For the text-containing cell, return its midpoint in [X, Y] coordinate format. 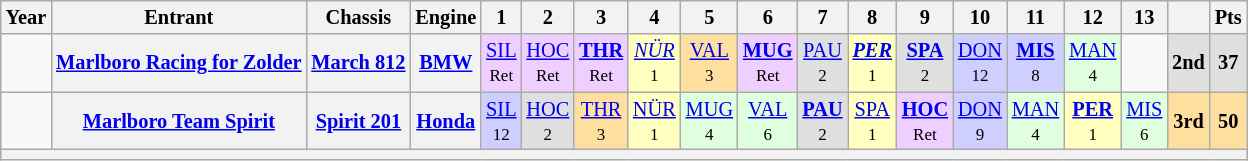
Engine [446, 17]
11 [1036, 17]
SPA1 [872, 121]
Marlboro Racing for Zolder [178, 63]
SIL12 [501, 121]
2 [548, 17]
3 [601, 17]
4 [654, 17]
3rd [1188, 121]
Chassis [358, 17]
2nd [1188, 63]
Marlboro Team Spirit [178, 121]
March 812 [358, 63]
Entrant [178, 17]
10 [980, 17]
MUGRet [768, 63]
1 [501, 17]
50 [1228, 121]
THR3 [601, 121]
12 [1092, 17]
8 [872, 17]
VAL6 [768, 121]
13 [1144, 17]
Pts [1228, 17]
VAL3 [710, 63]
9 [925, 17]
BMW [446, 63]
SILRet [501, 63]
DON12 [980, 63]
THRRet [601, 63]
Spirit 201 [358, 121]
HOC2 [548, 121]
7 [822, 17]
DON9 [980, 121]
6 [768, 17]
Honda [446, 121]
MIS6 [1144, 121]
37 [1228, 63]
SPA2 [925, 63]
MUG4 [710, 121]
MIS8 [1036, 63]
Year [26, 17]
5 [710, 17]
